For the text-containing cell, return its midpoint in (x, y) coordinate format. 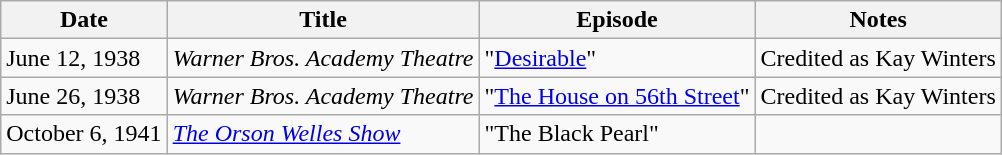
June 12, 1938 (84, 58)
"Desirable" (617, 58)
Date (84, 20)
June 26, 1938 (84, 96)
Notes (878, 20)
Episode (617, 20)
The Orson Welles Show (323, 134)
Title (323, 20)
"The Black Pearl" (617, 134)
October 6, 1941 (84, 134)
"The House on 56th Street" (617, 96)
